Find where the given text appears and provide that cell's center as [X, Y] coordinate. 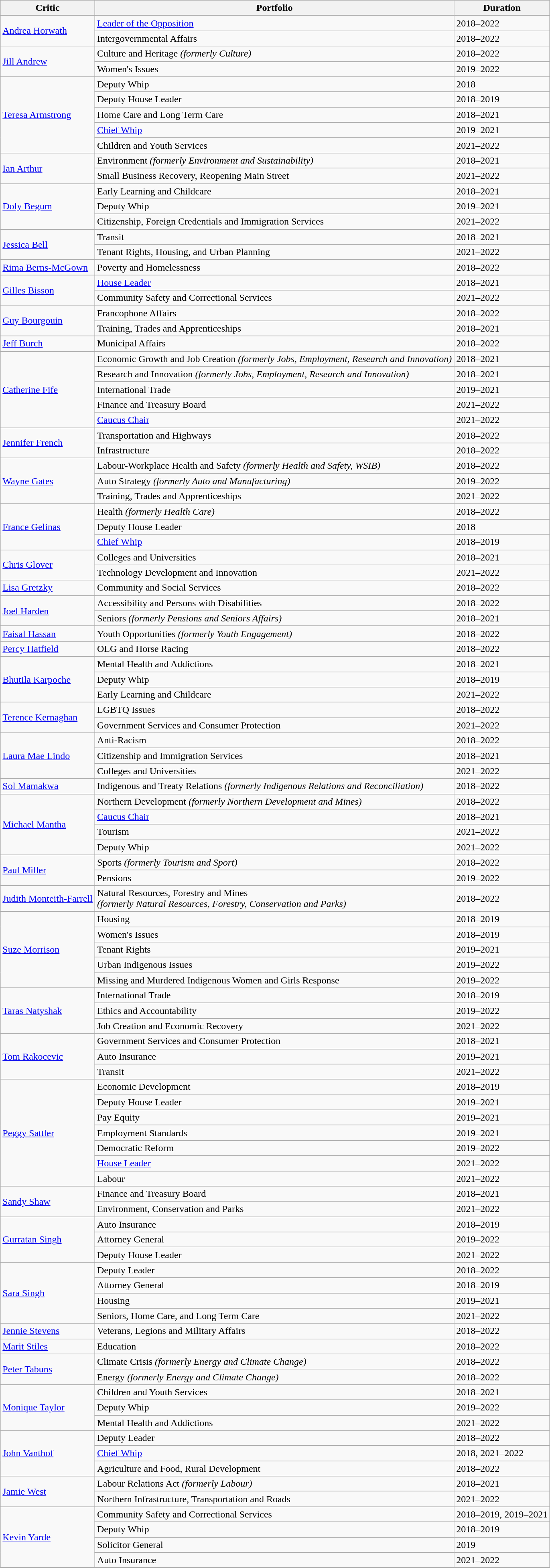
Health (formerly Health Care) [274, 512]
Joel Harden [48, 611]
Paul Miller [48, 870]
Laura Mae Lindo [48, 756]
Lisa Gretzky [48, 588]
Urban Indigenous Issues [274, 965]
Agriculture and Food, Rural Development [274, 1469]
2019 [502, 1545]
Leader of the Opposition [274, 23]
Youth Opportunities (formerly Youth Engagement) [274, 633]
Francophone Affairs [274, 313]
Technology Development and Innovation [274, 573]
Doly Begum [48, 206]
Sol Mamakwa [48, 786]
Northern Development (formerly Northern Development and Mines) [274, 801]
Terence Kernaghan [48, 718]
Northern Infrastructure, Transportation and Roads [274, 1499]
Pensions [274, 878]
Poverty and Homelessness [274, 267]
Michael Mantha [48, 824]
Sandy Shaw [48, 1202]
Pay Equity [274, 1117]
Job Creation and Economic Recovery [274, 1026]
Auto Strategy (formerly Auto and Manufacturing) [274, 481]
Democratic Reform [274, 1148]
2018, 2021–2022 [502, 1453]
Tenant Rights, Housing, and Urban Planning [274, 252]
Ethics and Accountability [274, 1011]
Infrastructure [274, 451]
Marit Stiles [48, 1346]
Missing and Murdered Indigenous Women and Girls Response [274, 980]
Anti-Racism [274, 741]
Suze Morrison [48, 949]
France Gelinas [48, 527]
Labour [274, 1178]
Percy Hatfield [48, 649]
Labour Relations Act (formerly Labour) [274, 1484]
Tourism [274, 832]
Seniors (formerly Pensions and Seniors Affairs) [274, 618]
Accessibility and Persons with Disabilities [274, 603]
Indigenous and Treaty Relations (formerly Indigenous Relations and Reconciliation) [274, 786]
Intergovernmental Affairs [274, 38]
Chris Glover [48, 565]
Catherine Fife [48, 389]
Sports (formerly Tourism and Sport) [274, 862]
Home Care and Long Term Care [274, 115]
Culture and Heritage (formerly Culture) [274, 54]
Taras Natyshak [48, 1011]
Research and Innovation (formerly Jobs, Employment, Research and Innovation) [274, 374]
Jill Andrew [48, 61]
Ian Arthur [48, 168]
Sara Singh [48, 1293]
Faisal Hassan [48, 633]
Jennie Stevens [48, 1331]
Citizenship, Foreign Credentials and Immigration Services [274, 222]
Rima Berns-McGown [48, 267]
LGBTQ Issues [274, 710]
Peter Tabuns [48, 1369]
Duration [502, 8]
Jamie West [48, 1491]
Environment, Conservation and Parks [274, 1209]
Community and Social Services [274, 588]
John Vanthof [48, 1453]
Jessica Bell [48, 245]
Labour-Workplace Health and Safety (formerly Health and Safety, WSIB) [274, 466]
Transportation and Highways [274, 435]
Education [274, 1346]
Teresa Armstrong [48, 115]
Natural Resources, Forestry and Mines(formerly Natural Resources, Forestry, Conservation and Parks) [274, 898]
Jeff Burch [48, 344]
Climate Crisis (formerly Energy and Climate Change) [274, 1362]
Municipal Affairs [274, 344]
Energy (formerly Energy and Climate Change) [274, 1377]
Monique Taylor [48, 1407]
Gilles Bisson [48, 290]
Seniors, Home Care, and Long Term Care [274, 1316]
Economic Development [274, 1087]
2018–2019, 2019–2021 [502, 1514]
Citizenship and Immigration Services [274, 756]
Andrea Horwath [48, 31]
Judith Monteith-Farrell [48, 898]
Solicitor General [274, 1545]
Employment Standards [274, 1133]
Economic Growth and Job Creation (formerly Jobs, Employment, Research and Innovation) [274, 359]
Critic [48, 8]
Small Business Recovery, Reopening Main Street [274, 176]
Tom Rakocevic [48, 1056]
Wayne Gates [48, 481]
Peggy Sattler [48, 1133]
Portfolio [274, 8]
Guy Bourgouin [48, 321]
Bhutila Karpoche [48, 679]
Veterans, Legions and Military Affairs [274, 1331]
Environment (formerly Environment and Sustainability) [274, 160]
Gurratan Singh [48, 1240]
OLG and Horse Racing [274, 649]
Kevin Yarde [48, 1537]
Tenant Rights [274, 950]
Jennifer French [48, 443]
